Provide the [X, Y] coordinate of the cell's center where the given text is located.  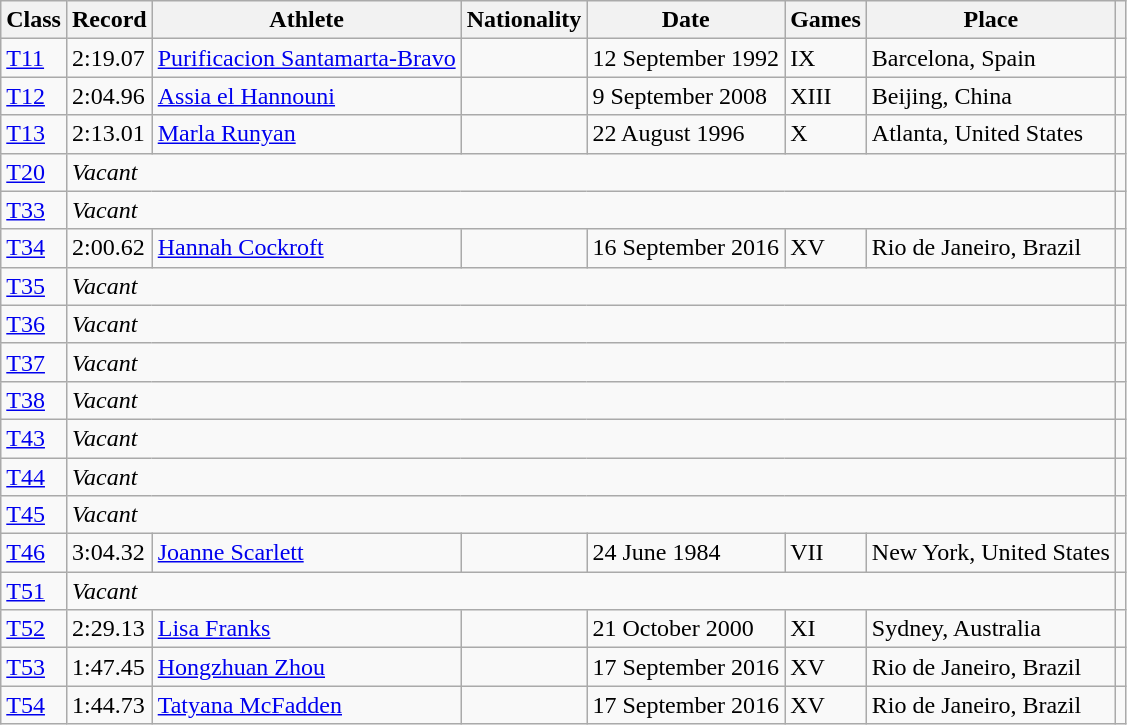
Purificacion Santamarta-Bravo [306, 58]
X [826, 134]
Assia el Hannouni [306, 96]
12 September 1992 [686, 58]
T53 [34, 667]
Date [686, 20]
T20 [34, 172]
Marla Runyan [306, 134]
22 August 1996 [686, 134]
Games [826, 20]
T36 [34, 324]
T13 [34, 134]
24 June 1984 [686, 553]
T11 [34, 58]
IX [826, 58]
2:13.01 [109, 134]
T12 [34, 96]
T44 [34, 477]
T43 [34, 438]
T35 [34, 286]
Class [34, 20]
T46 [34, 553]
2:29.13 [109, 629]
Hongzhuan Zhou [306, 667]
2:04.96 [109, 96]
9 September 2008 [686, 96]
Hannah Cockroft [306, 248]
Lisa Franks [306, 629]
T52 [34, 629]
2:00.62 [109, 248]
2:19.07 [109, 58]
New York, United States [990, 553]
T37 [34, 362]
T38 [34, 400]
T33 [34, 210]
1:47.45 [109, 667]
1:44.73 [109, 705]
16 September 2016 [686, 248]
Barcelona, Spain [990, 58]
T54 [34, 705]
Record [109, 20]
3:04.32 [109, 553]
Sydney, Australia [990, 629]
XI [826, 629]
Atlanta, United States [990, 134]
VII [826, 553]
Tatyana McFadden [306, 705]
Athlete [306, 20]
T45 [34, 515]
Beijing, China [990, 96]
Nationality [524, 20]
XIII [826, 96]
Joanne Scarlett [306, 553]
21 October 2000 [686, 629]
T51 [34, 591]
Place [990, 20]
T34 [34, 248]
